Detect which cell encompasses the target text, then output its (X, Y) center coordinate. 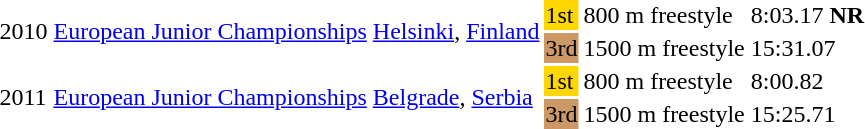
Helsinki, Finland (456, 32)
Belgrade, Serbia (456, 98)
8:00.82 (807, 81)
15:31.07 (807, 48)
15:25.71 (807, 114)
8:03.17 NR (807, 15)
